Search for the cell housing the specified text and yield its (X, Y) center coordinate. 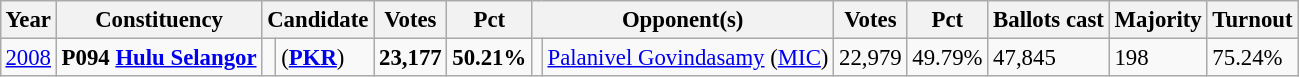
(PKR) (325, 57)
47,845 (1048, 57)
Palanivel Govindasamy (MIC) (688, 57)
50.21% (490, 57)
198 (1158, 57)
Constituency (159, 20)
75.24% (1252, 57)
Turnout (1252, 20)
23,177 (410, 57)
2008 (28, 57)
Candidate (318, 20)
Year (28, 20)
22,979 (870, 57)
Majority (1158, 20)
Ballots cast (1048, 20)
49.79% (948, 57)
Opponent(s) (683, 20)
P094 Hulu Selangor (159, 57)
